Return the [x, y] coordinate for the center point of the cell that contains the specified text.  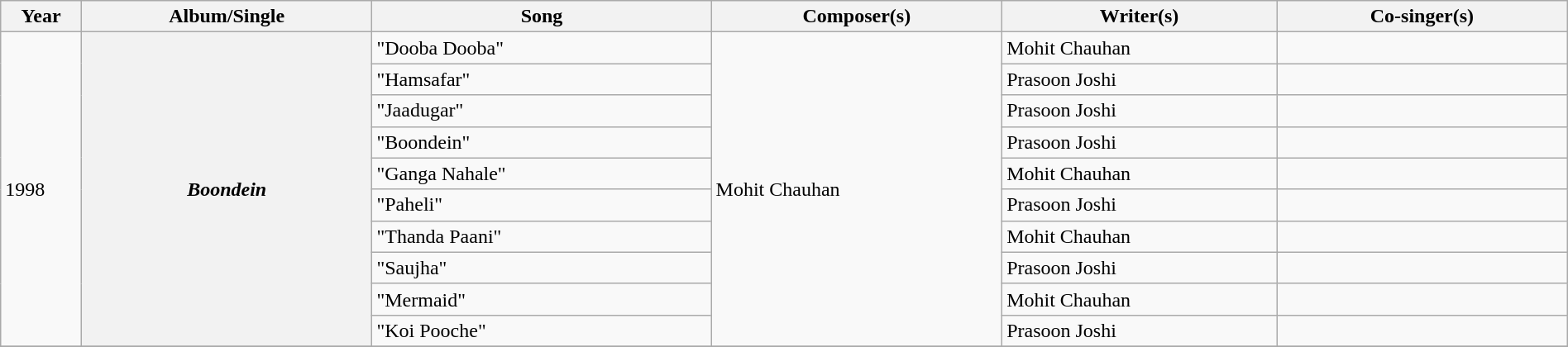
"Dooba Dooba" [542, 48]
Writer(s) [1140, 17]
Album/Single [227, 17]
Co-singer(s) [1422, 17]
"Ganga Nahale" [542, 173]
Song [542, 17]
"Mermaid" [542, 299]
"Thanda Paani" [542, 236]
"Paheli" [542, 205]
1998 [41, 190]
"Jaadugar" [542, 111]
"Boondein" [542, 142]
"Koi Pooche" [542, 330]
Composer(s) [857, 17]
Boondein [227, 190]
Year [41, 17]
"Hamsafar" [542, 79]
"Saujha" [542, 268]
